Find where the given text appears and provide that cell's center as [x, y] coordinate. 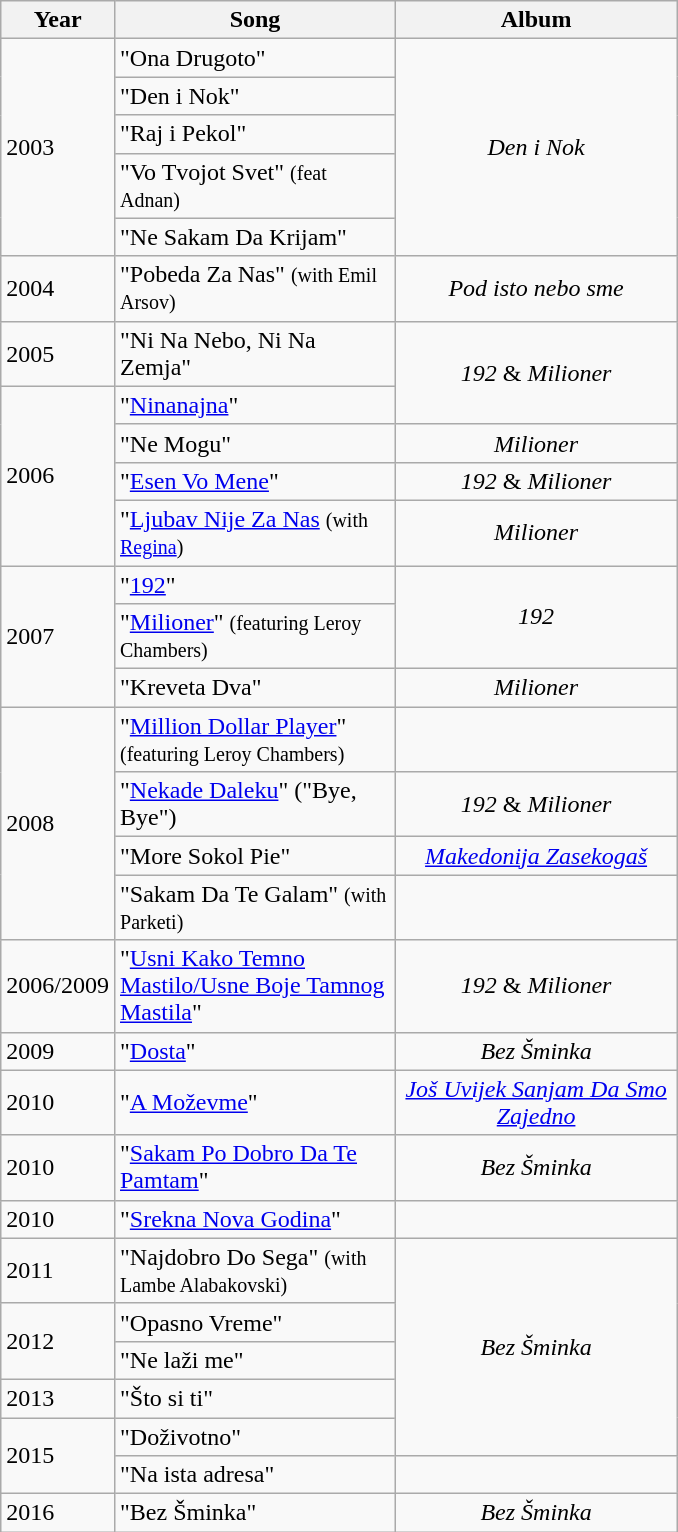
Pod isto nebo sme [536, 288]
"192" [254, 585]
"Što si ti" [254, 1398]
"Dosta" [254, 1051]
"Srekna Nova Godina" [254, 1219]
"Ni Na Nebo, Ni Na Zemja" [254, 354]
"Sakam Po Dobro Da Te Pamtam" [254, 1168]
2005 [58, 354]
2003 [58, 148]
"Ninanajna" [254, 405]
"Na ista adresa" [254, 1475]
Makedonija Zasekogaš [536, 856]
"Den i Nok" [254, 96]
Song [254, 20]
2004 [58, 288]
2013 [58, 1398]
"Ona Drugoto" [254, 58]
"Milioner" (featuring Leroy Chambers) [254, 636]
"Bez Šminka" [254, 1513]
"Sakam Da Te Galam" (with Parketi) [254, 908]
"Raj i Pekol" [254, 134]
"Nekade Daleku" ("Bye, Bye") [254, 804]
"Esen Vo Mene" [254, 481]
"Opasno Vreme" [254, 1322]
2006 [58, 476]
Year [58, 20]
"More Sokol Pie" [254, 856]
"Ljubav Nije Za Nas (with Regina) [254, 532]
2012 [58, 1341]
2008 [58, 824]
2009 [58, 1051]
2011 [58, 1270]
"Pobeda Za Nas" (with Emil Arsov) [254, 288]
"Ne Sakam Da Krijam" [254, 237]
"Najdobro Do Sega" (with Lambe Alabakovski) [254, 1270]
"Kreveta Dva" [254, 688]
"Vo Tvojot Svet" (feat Adnan) [254, 186]
"A Moževme" [254, 1102]
2015 [58, 1456]
Album [536, 20]
2007 [58, 636]
Den i Nok [536, 148]
"Million Dollar Player" (featuring Leroy Chambers) [254, 740]
Još Uvijek Sanjam Da Smo Zajedno [536, 1102]
192 [536, 618]
"Ne laži me" [254, 1360]
"Doživotno" [254, 1437]
2006/2009 [58, 986]
2016 [58, 1513]
"Usni Kako Temno Mastilo/Usne Boje Tamnog Mastila" [254, 986]
"Ne Mogu" [254, 443]
